Provide the [X, Y] coordinate of the cell's center where the given text is located.  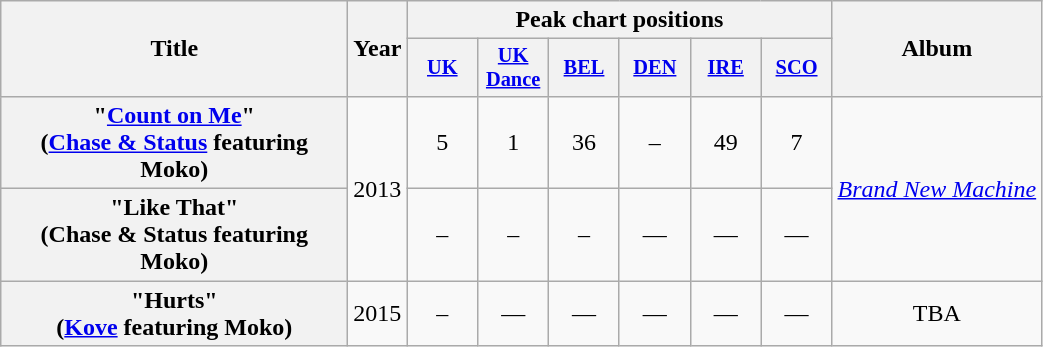
2013 [378, 188]
2015 [378, 314]
49 [726, 142]
Brand New Machine [937, 188]
Album [937, 49]
"Hurts"(Kove featuring Moko) [174, 314]
"Count on Me"(Chase & Status featuring Moko) [174, 142]
DEN [654, 68]
UK Dance [514, 68]
5 [442, 142]
36 [584, 142]
"Like That"(Chase & Status featuring Moko) [174, 235]
SCO [796, 68]
Title [174, 49]
UK [442, 68]
1 [514, 142]
IRE [726, 68]
Peak chart positions [620, 20]
BEL [584, 68]
Year [378, 49]
TBA [937, 314]
7 [796, 142]
